Pinpoint the cell where the given text exists, returning its [x, y] midpoint coordinate. 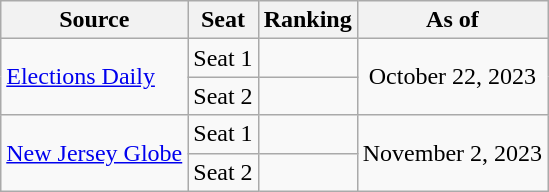
Elections Daily [94, 77]
Seat [223, 20]
October 22, 2023 [452, 77]
November 2, 2023 [452, 153]
As of [452, 20]
Source [94, 20]
Ranking [308, 20]
New Jersey Globe [94, 153]
